Search for the cell housing the specified text and yield its [x, y] center coordinate. 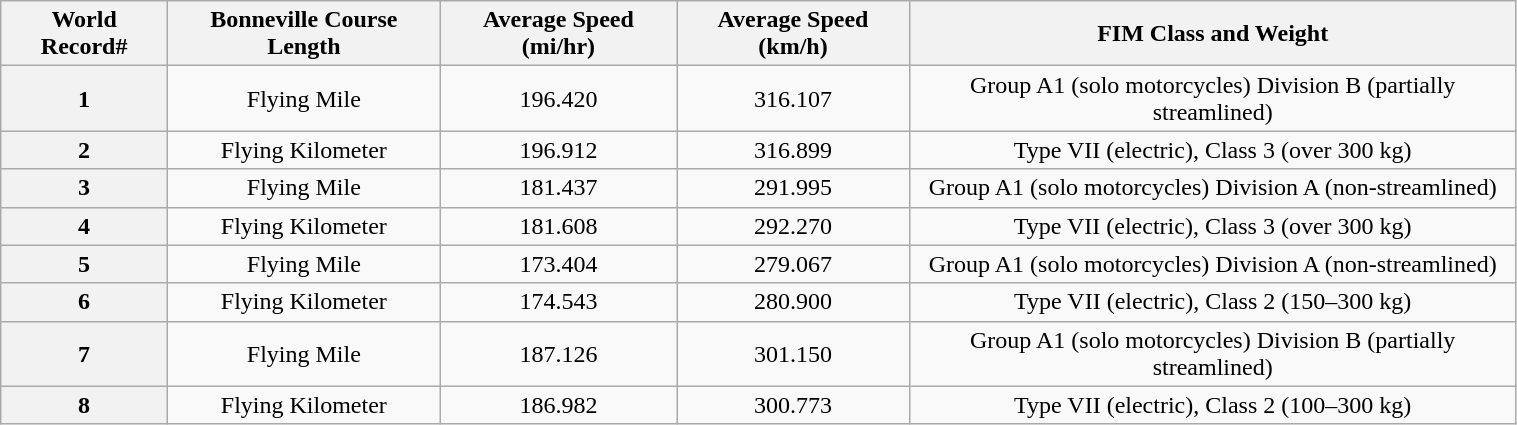
316.107 [794, 98]
187.126 [558, 354]
181.608 [558, 226]
Bonneville Course Length [304, 34]
4 [84, 226]
3 [84, 188]
181.437 [558, 188]
186.982 [558, 405]
World Record# [84, 34]
Type VII (electric), Class 2 (100–300 kg) [1212, 405]
279.067 [794, 264]
5 [84, 264]
280.900 [794, 302]
FIM Class and Weight [1212, 34]
196.420 [558, 98]
Average Speed (mi/hr) [558, 34]
291.995 [794, 188]
6 [84, 302]
173.404 [558, 264]
1 [84, 98]
292.270 [794, 226]
196.912 [558, 150]
Type VII (electric), Class 2 (150–300 kg) [1212, 302]
174.543 [558, 302]
7 [84, 354]
301.150 [794, 354]
316.899 [794, 150]
8 [84, 405]
2 [84, 150]
300.773 [794, 405]
Average Speed (km/h) [794, 34]
